Pinpoint the cell where the given text exists, returning its (X, Y) midpoint coordinate. 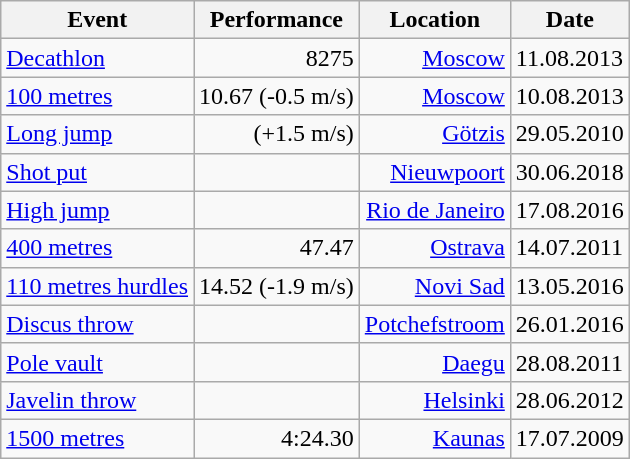
Daegu (434, 362)
1500 metres (98, 438)
Discus throw (98, 324)
26.01.2016 (570, 324)
30.06.2018 (570, 172)
17.08.2016 (570, 210)
4:24.30 (277, 438)
400 metres (98, 248)
110 metres hurdles (98, 286)
Shot put (98, 172)
17.07.2009 (570, 438)
Ostrava (434, 248)
11.08.2013 (570, 58)
Potchefstroom (434, 324)
Helsinki (434, 400)
13.05.2016 (570, 286)
Kaunas (434, 438)
Long jump (98, 134)
100 metres (98, 96)
28.06.2012 (570, 400)
28.08.2011 (570, 362)
Performance (277, 20)
Javelin throw (98, 400)
Götzis (434, 134)
Decathlon (98, 58)
Nieuwpoort (434, 172)
Location (434, 20)
Rio de Janeiro (434, 210)
10.67 (-0.5 m/s) (277, 96)
47.47 (277, 248)
29.05.2010 (570, 134)
14.52 (-1.9 m/s) (277, 286)
(+1.5 m/s) (277, 134)
Novi Sad (434, 286)
8275 (277, 58)
High jump (98, 210)
Event (98, 20)
10.08.2013 (570, 96)
Date (570, 20)
Pole vault (98, 362)
14.07.2011 (570, 248)
